Return the (X, Y) coordinate for the center point of the cell that contains the specified text.  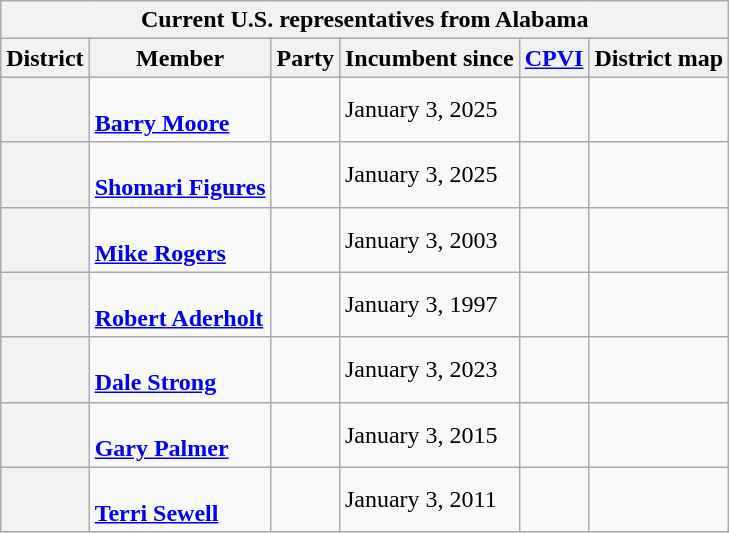
January 3, 2003 (429, 240)
District (45, 58)
Shomari Figures (180, 174)
District map (659, 58)
CPVI (554, 58)
Robert Aderholt (180, 304)
Incumbent since (429, 58)
Member (180, 58)
Mike Rogers (180, 240)
January 3, 1997 (429, 304)
Party (305, 58)
January 3, 2023 (429, 370)
Gary Palmer (180, 434)
Barry Moore (180, 110)
Terri Sewell (180, 500)
Current U.S. representatives from Alabama (365, 20)
January 3, 2011 (429, 500)
Dale Strong (180, 370)
January 3, 2015 (429, 434)
